For the text-containing cell, return its midpoint in (x, y) coordinate format. 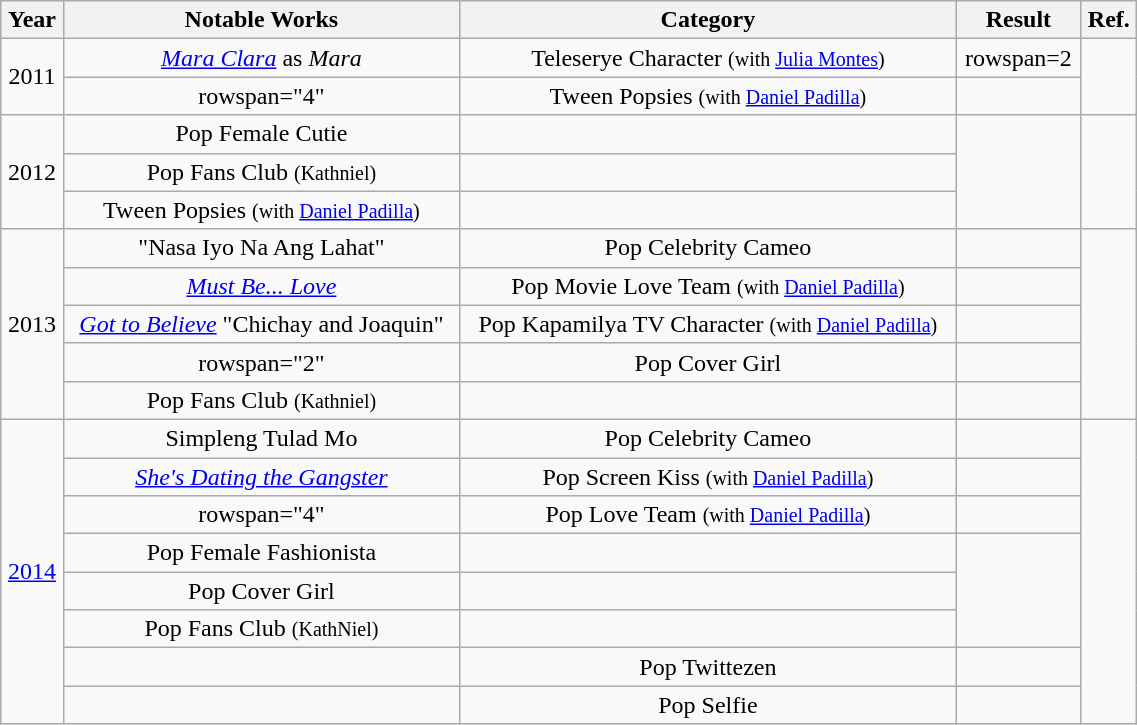
2014 (32, 571)
Teleserye Character (with Julia Montes) (708, 58)
She's Dating the Gangster (262, 477)
2013 (32, 324)
Pop Movie Love Team (with Daniel Padilla) (708, 286)
Simpleng Tulad Mo (262, 438)
2011 (32, 77)
Pop Selfie (708, 705)
"Nasa Iyo Na Ang Lahat" (262, 248)
Pop Twittezen (708, 667)
Year (32, 20)
Result (1018, 20)
rowspan="2" (262, 362)
Notable Works (262, 20)
Mara Clara as Mara (262, 58)
Pop Kapamilya TV Character (with Daniel Padilla) (708, 324)
Got to Believe "Chichay and Joaquin" (262, 324)
rowspan=2 (1018, 58)
Pop Fans Club (KathNiel) (262, 629)
Category (708, 20)
Pop Love Team (with Daniel Padilla) (708, 515)
Pop Female Fashionista (262, 553)
Ref. (1109, 20)
Must Be... Love (262, 286)
2012 (32, 172)
Pop Female Cutie (262, 134)
Pop Screen Kiss (with Daniel Padilla) (708, 477)
